Scan for the cell matching the given text and deliver its [X, Y] coordinate at center. 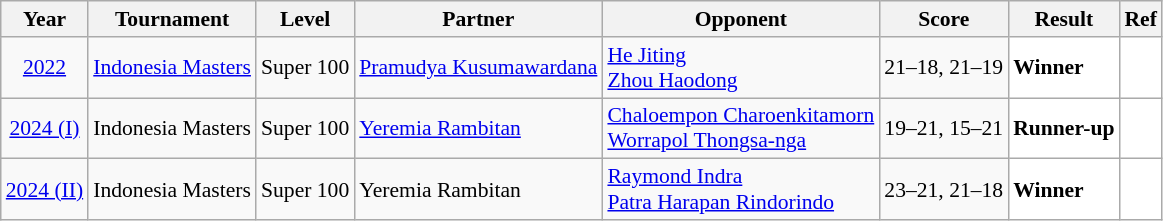
2024 (II) [44, 190]
Score [944, 19]
21–18, 21–19 [944, 68]
Ref [1140, 19]
Partner [478, 19]
2022 [44, 68]
Result [1064, 19]
Pramudya Kusumawardana [478, 68]
19–21, 15–21 [944, 128]
Opponent [740, 19]
Chaloempon Charoenkitamorn Worrapol Thongsa-nga [740, 128]
Level [305, 19]
23–21, 21–18 [944, 190]
Runner-up [1064, 128]
Tournament [172, 19]
Raymond Indra Patra Harapan Rindorindo [740, 190]
Year [44, 19]
He Jiting Zhou Haodong [740, 68]
2024 (I) [44, 128]
